Capture the cell that displays the provided text and extract its (x, y) central coordinate. 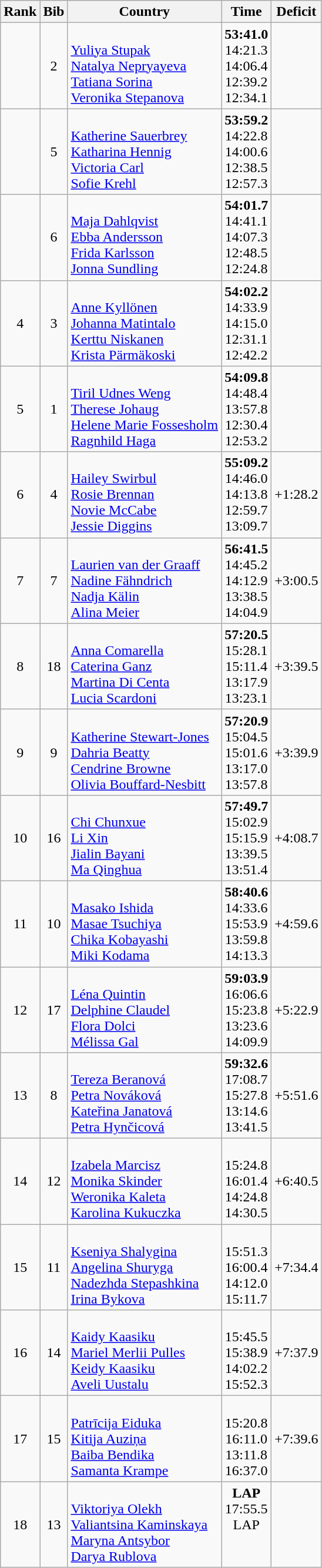
15:51.316:00.414:12.015:11.7 (247, 1267)
LAP17:55.5LAP (247, 1525)
Anna ComarellaCaterina GanzMartina Di CentaLucia Scardoni (145, 666)
3 (54, 323)
Chi ChunxueLi XinJialin BayaniMa Qinghua (145, 838)
+7:34.4 (296, 1267)
+3:00.5 (296, 580)
+1:28.2 (296, 495)
Tiril Udnes WengTherese JohaugHelene Marie FossesholmRagnhild Haga (145, 409)
Bib (54, 12)
+4:59.6 (296, 924)
Kseniya ShalyginaAngelina ShurygaNadezhda StepashkinaIrina Bykova (145, 1267)
Tereza BeranováPetra NovákováKateřina JanatováPetra Hynčicová (145, 1096)
54:01.714:41.114:07.312:48.512:24.8 (247, 237)
+4:08.7 (296, 838)
+3:39.9 (296, 752)
Masako IshidaMasae TsuchiyaChika KobayashiMiki Kodama (145, 924)
57:49.715:02.915:15.913:39.513:51.4 (247, 838)
Laurien van der GraaffNadine FähndrichNadja KälinAlina Meier (145, 580)
+5:22.9 (296, 1010)
Hailey SwirbulRosie BrennanNovie McCabeJessie Diggins (145, 495)
57:20.515:28.115:11.413:17.913:23.1 (247, 666)
59:03.916:06.615:23.813:23.614:09.9 (247, 1010)
Izabela MarciszMonika SkinderWeronika KaletaKarolina Kukuczka (145, 1181)
58:40.614:33.615:53.913:59.814:13.3 (247, 924)
59:32.617:08.715:27.813:14.613:41.5 (247, 1096)
54:09.814:48.413:57.812:30.412:53.2 (247, 409)
Rank (20, 12)
15:24.816:01.414:24.814:30.5 (247, 1181)
Viktoriya OlekhValiantsina KaminskayaMaryna AntsyborDarya Rublova (145, 1525)
Country (145, 12)
Katherine SauerbreyKatharina HennigVictoria CarlSofie Krehl (145, 152)
Patrīcija EidukaKitija AuziņaBaiba BendikaSamanta Krampe (145, 1439)
Anne KyllönenJohanna MatintaloKerttu NiskanenKrista Pärmäkoski (145, 323)
Deficit (296, 12)
53:59.214:22.814:00.612:38.512:57.3 (247, 152)
Léna QuintinDelphine ClaudelFlora DolciMélissa Gal (145, 1010)
55:09.214:46.014:13.812:59.713:09.7 (247, 495)
Time (247, 12)
+6:40.5 (296, 1181)
Maja DahlqvistEbba AnderssonFrida KarlssonJonna Sundling (145, 237)
+7:37.9 (296, 1353)
Yuliya StupakNatalya NepryayevaTatiana SorinaVeronika Stepanova (145, 66)
2 (54, 66)
56:41.514:45.214:12.913:38.514:04.9 (247, 580)
57:20.915:04.515:01.613:17.013:57.8 (247, 752)
15:45.515:38.914:02.215:52.3 (247, 1353)
+3:39.5 (296, 666)
15:20.816:11.013:11.816:37.0 (247, 1439)
54:02.214:33.914:15.012:31.112:42.2 (247, 323)
Katherine Stewart-JonesDahria BeattyCendrine BrowneOlivia Bouffard-Nesbitt (145, 752)
1 (54, 409)
+7:39.6 (296, 1439)
53:41.014:21.314:06.412:39.212:34.1 (247, 66)
Kaidy KaasikuMariel Merlii PullesKeidy KaasikuAveli Uustalu (145, 1353)
+5:51.6 (296, 1096)
